Capture the cell that displays the provided text and extract its (X, Y) central coordinate. 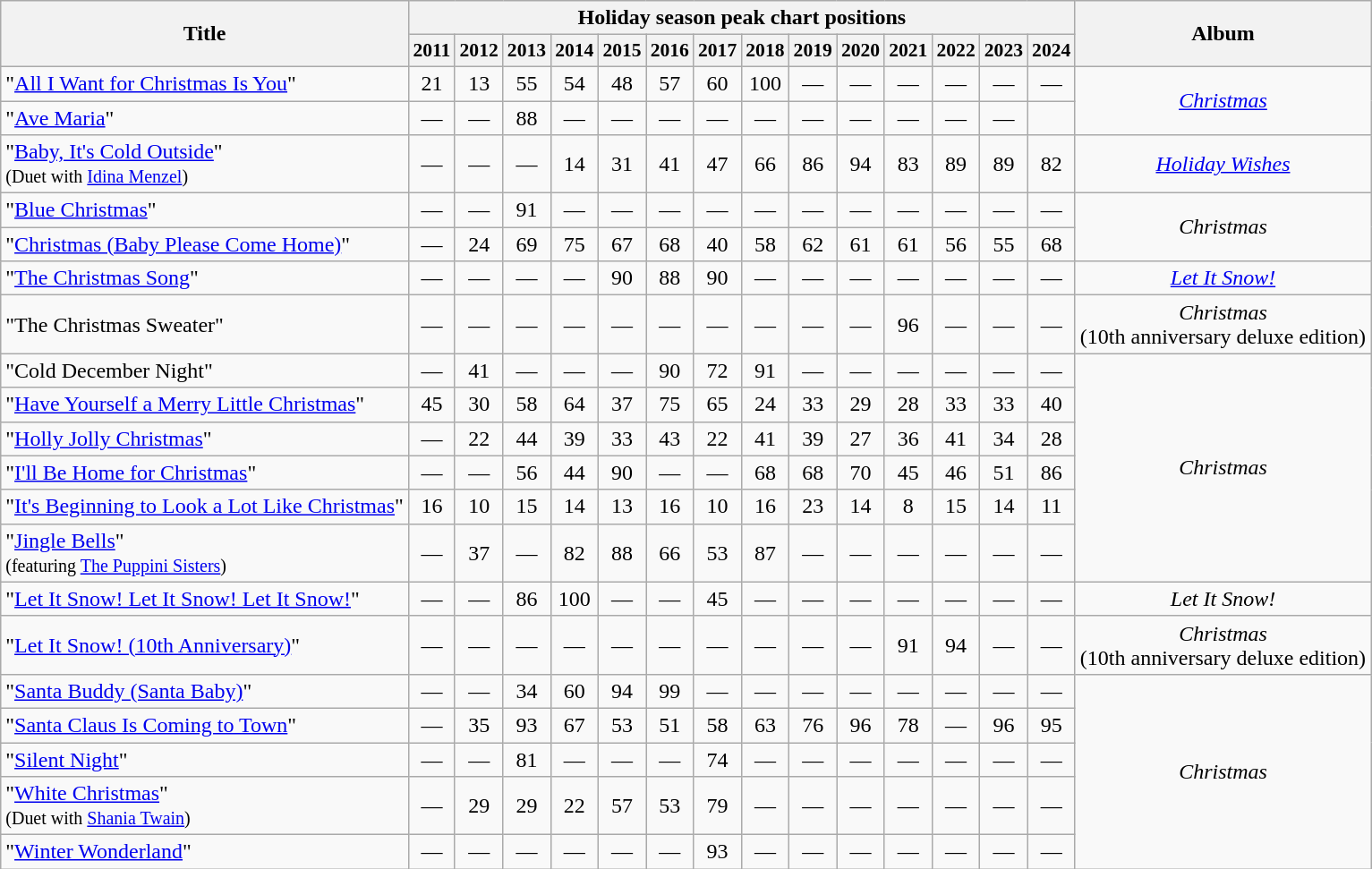
Album (1223, 34)
2019 (813, 51)
2018 (764, 51)
63 (764, 725)
65 (718, 405)
11 (1051, 507)
78 (908, 725)
"It's Beginning to Look a Lot Like Christmas" (205, 507)
43 (669, 439)
"Holly Jolly Christmas" (205, 439)
2012 (478, 51)
"Baby, It's Cold Outside"(Duet with Idina Menzel) (205, 165)
35 (478, 725)
2021 (908, 51)
2023 (1004, 51)
"Cold December Night" (205, 371)
"All I Want for Christmas Is You" (205, 83)
54 (575, 83)
2022 (956, 51)
99 (669, 691)
Holiday season peak chart positions (741, 18)
"Let It Snow! (10th Anniversary)" (205, 644)
"The Christmas Song" (205, 278)
"Santa Claus Is Coming to Town" (205, 725)
8 (908, 507)
2020 (861, 51)
2017 (718, 51)
48 (621, 83)
"Jingle Bells"(featuring The Puppini Sisters) (205, 553)
2015 (621, 51)
83 (908, 165)
69 (526, 244)
46 (956, 473)
36 (908, 439)
Holiday Wishes (1223, 165)
Title (205, 34)
72 (718, 371)
2014 (575, 51)
"Blue Christmas" (205, 210)
"I'll Be Home for Christmas" (205, 473)
23 (813, 507)
"Have Yourself a Merry Little Christmas" (205, 405)
2016 (669, 51)
"Winter Wonderland" (205, 852)
2011 (431, 51)
30 (478, 405)
74 (718, 760)
"The Christmas Sweater" (205, 324)
70 (861, 473)
87 (764, 553)
"Christmas (Baby Please Come Home)" (205, 244)
2013 (526, 51)
95 (1051, 725)
21 (431, 83)
27 (861, 439)
79 (718, 805)
64 (575, 405)
"Ave Maria" (205, 117)
2024 (1051, 51)
47 (718, 165)
81 (526, 760)
62 (813, 244)
"Silent Night" (205, 760)
"White Christmas"(Duet with Shania Twain) (205, 805)
31 (621, 165)
"Santa Buddy (Santa Baby)" (205, 691)
76 (813, 725)
"Let It Snow! Let It Snow! Let It Snow!" (205, 599)
